Identify which cell holds the provided text, then report its [X, Y] central coordinate. 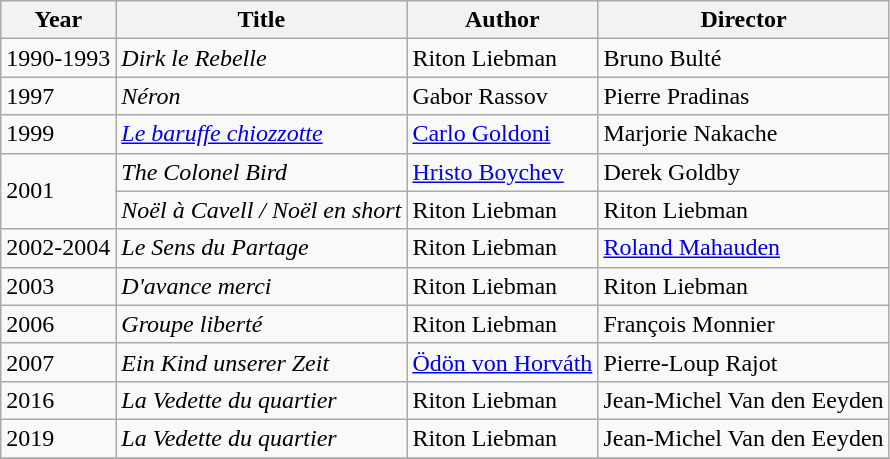
Pierre-Loup Rajot [744, 362]
2003 [58, 286]
Gabor Rassov [502, 96]
Le baruffe chiozzotte [262, 134]
1997 [58, 96]
Le Sens du Partage [262, 248]
2019 [58, 438]
1990-1993 [58, 58]
2007 [58, 362]
Néron [262, 96]
Director [744, 20]
The Colonel Bird [262, 172]
Hristo Boychev [502, 172]
Groupe liberté [262, 324]
Roland Mahauden [744, 248]
Author [502, 20]
François Monnier [744, 324]
Bruno Bulté [744, 58]
Pierre Pradinas [744, 96]
Year [58, 20]
D'avance merci [262, 286]
Carlo Goldoni [502, 134]
Dirk le Rebelle [262, 58]
2006 [58, 324]
Ein Kind unserer Zeit [262, 362]
1999 [58, 134]
2001 [58, 191]
Marjorie Nakache [744, 134]
Noël à Cavell / Noël en short [262, 210]
Ödön von Horváth [502, 362]
2002-2004 [58, 248]
Title [262, 20]
Derek Goldby [744, 172]
2016 [58, 400]
